Extract the (x, y) coordinate from the center of the cell holding the provided text.  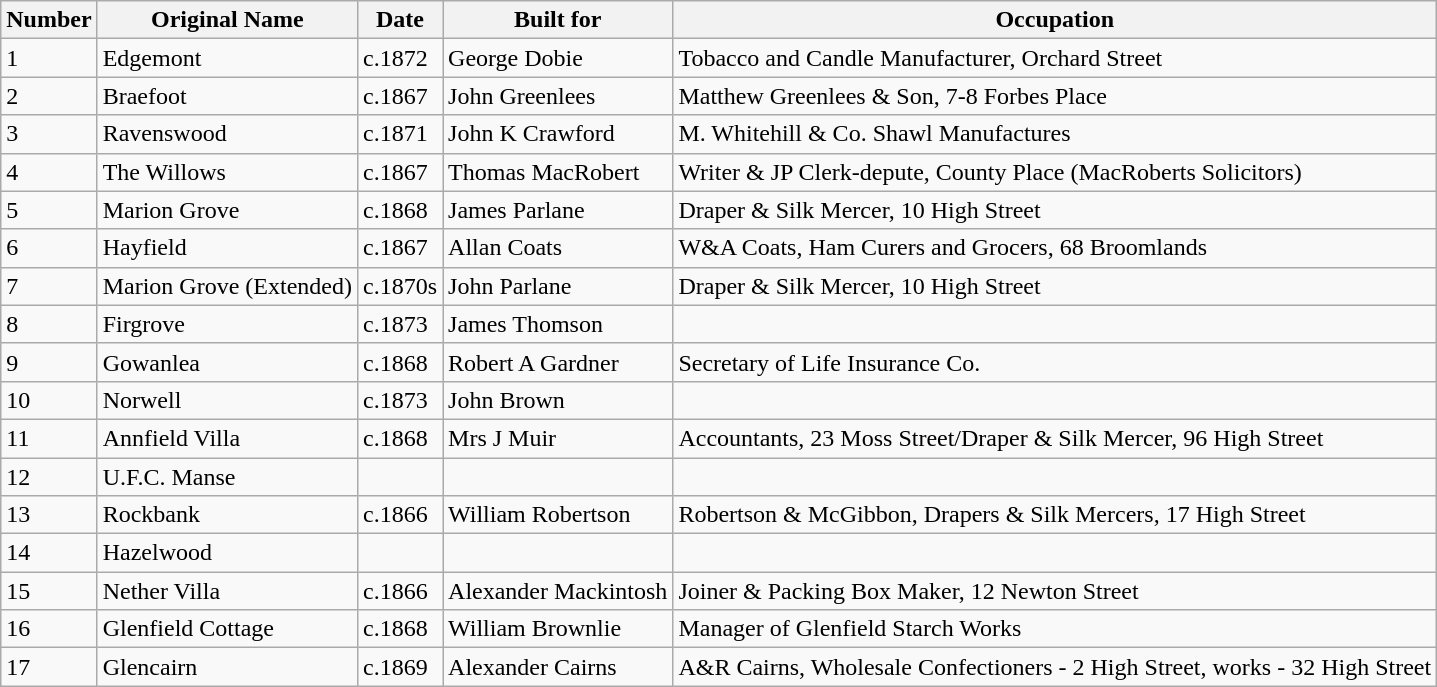
Matthew Greenlees & Son, 7-8 Forbes Place (1055, 96)
James Thomson (558, 324)
James Parlane (558, 210)
c.1869 (400, 667)
c.1872 (400, 58)
14 (49, 553)
Marion Grove (Extended) (227, 286)
13 (49, 515)
4 (49, 172)
A&R Cairns, Wholesale Confectioners - 2 High Street, works - 32 High Street (1055, 667)
Glencairn (227, 667)
Hazelwood (227, 553)
Alexander Cairns (558, 667)
Occupation (1055, 20)
Writer & JP Clerk-depute, County Place (MacRoberts Solicitors) (1055, 172)
John K Crawford (558, 134)
1 (49, 58)
Mrs J Muir (558, 438)
6 (49, 248)
11 (49, 438)
Hayfield (227, 248)
Rockbank (227, 515)
12 (49, 477)
Original Name (227, 20)
17 (49, 667)
10 (49, 400)
George Dobie (558, 58)
8 (49, 324)
Nether Villa (227, 591)
9 (49, 362)
William Robertson (558, 515)
3 (49, 134)
Thomas MacRobert (558, 172)
M. Whitehill & Co. Shawl Manufactures (1055, 134)
William Brownlie (558, 629)
Manager of Glenfield Starch Works (1055, 629)
Alexander Mackintosh (558, 591)
16 (49, 629)
Norwell (227, 400)
Accountants, 23 Moss Street/Draper & Silk Mercer, 96 High Street (1055, 438)
Ravenswood (227, 134)
c.1871 (400, 134)
Marion Grove (227, 210)
2 (49, 96)
Tobacco and Candle Manufacturer, Orchard Street (1055, 58)
Braefoot (227, 96)
Number (49, 20)
Allan Coats (558, 248)
Built for (558, 20)
Glenfield Cottage (227, 629)
Robert A Gardner (558, 362)
Date (400, 20)
John Parlane (558, 286)
Secretary of Life Insurance Co. (1055, 362)
The Willows (227, 172)
John Greenlees (558, 96)
Joiner & Packing Box Maker, 12 Newton Street (1055, 591)
5 (49, 210)
Gowanlea (227, 362)
John Brown (558, 400)
15 (49, 591)
Edgemont (227, 58)
W&A Coats, Ham Curers and Grocers, 68 Broomlands (1055, 248)
Robertson & McGibbon, Drapers & Silk Mercers, 17 High Street (1055, 515)
U.F.C. Manse (227, 477)
Firgrove (227, 324)
Annfield Villa (227, 438)
7 (49, 286)
c.1870s (400, 286)
